Extract the (X, Y) coordinate from the center of the cell holding the provided text.  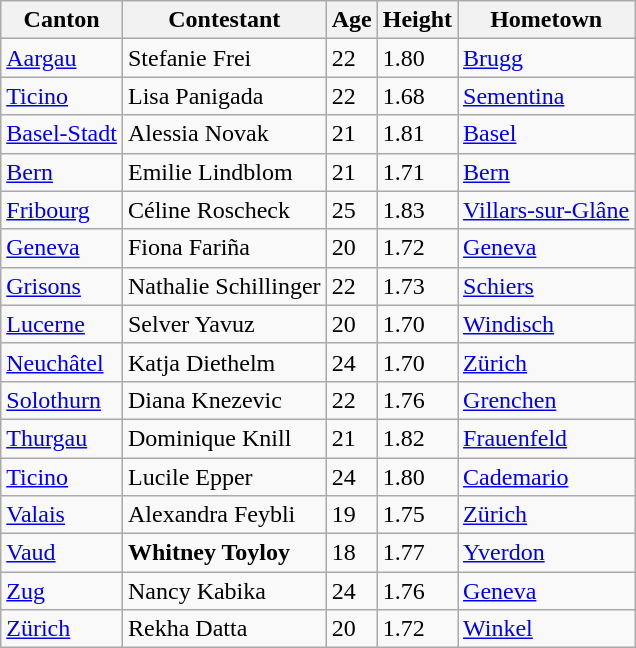
Rekha Datta (224, 629)
1.68 (417, 96)
Basel (546, 134)
18 (352, 553)
Sementina (546, 96)
Dominique Knill (224, 438)
Whitney Toyloy (224, 553)
Lucerne (62, 324)
Selver Yavuz (224, 324)
Lucile Epper (224, 477)
Cademario (546, 477)
Neuchâtel (62, 362)
Valais (62, 515)
1.83 (417, 210)
Villars-sur-Glâne (546, 210)
Brugg (546, 58)
Fiona Fariña (224, 248)
Age (352, 20)
Thurgau (62, 438)
Alexandra Feybli (224, 515)
Nancy Kabika (224, 591)
Hometown (546, 20)
Katja Diethelm (224, 362)
1.81 (417, 134)
Grisons (62, 286)
Alessia Novak (224, 134)
1.71 (417, 172)
Zug (62, 591)
Stefanie Frei (224, 58)
1.77 (417, 553)
Height (417, 20)
1.82 (417, 438)
1.73 (417, 286)
Fribourg (62, 210)
Frauenfeld (546, 438)
Grenchen (546, 400)
Yverdon (546, 553)
Lisa Panigada (224, 96)
1.75 (417, 515)
Schiers (546, 286)
Diana Knezevic (224, 400)
Nathalie Schillinger (224, 286)
Emilie Lindblom (224, 172)
19 (352, 515)
Windisch (546, 324)
Basel-Stadt (62, 134)
Aargau (62, 58)
Vaud (62, 553)
Canton (62, 20)
25 (352, 210)
Contestant (224, 20)
Céline Roscheck (224, 210)
Solothurn (62, 400)
Winkel (546, 629)
